Scan for the cell matching the given text and deliver its [X, Y] coordinate at center. 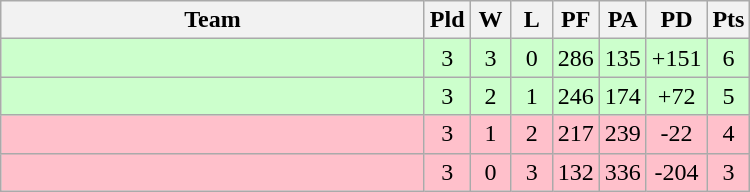
Team [213, 20]
286 [576, 58]
5 [728, 96]
174 [622, 96]
217 [576, 134]
336 [622, 172]
246 [576, 96]
4 [728, 134]
-22 [676, 134]
+72 [676, 96]
6 [728, 58]
+151 [676, 58]
132 [576, 172]
-204 [676, 172]
135 [622, 58]
239 [622, 134]
PF [576, 20]
Pts [728, 20]
PD [676, 20]
Pld [447, 20]
PA [622, 20]
L [532, 20]
W [490, 20]
